Pinpoint the cell where the given text exists, returning its [x, y] midpoint coordinate. 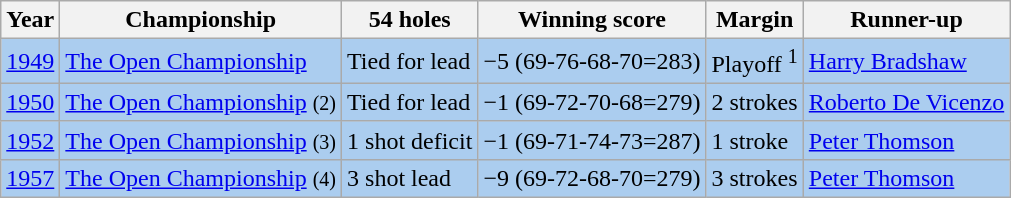
Championship [201, 20]
1950 [30, 102]
2 strokes [754, 102]
1949 [30, 62]
−5 (69-76-68-70=283) [592, 62]
Margin [754, 20]
The Open Championship (3) [201, 140]
−1 (69-72-70-68=279) [592, 102]
1957 [30, 178]
54 holes [410, 20]
1952 [30, 140]
The Open Championship (4) [201, 178]
−9 (69-72-68-70=279) [592, 178]
Roberto De Vicenzo [906, 102]
1 shot deficit [410, 140]
3 shot lead [410, 178]
Year [30, 20]
The Open Championship (2) [201, 102]
Runner-up [906, 20]
1 stroke [754, 140]
The Open Championship [201, 62]
Playoff 1 [754, 62]
Harry Bradshaw [906, 62]
Winning score [592, 20]
3 strokes [754, 178]
−1 (69-71-74-73=287) [592, 140]
